Extract the (X, Y) coordinate from the center of the cell holding the provided text.  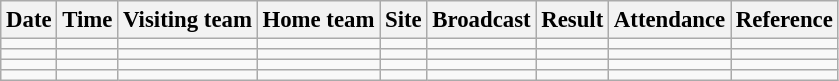
Result (572, 20)
Reference (785, 20)
Time (88, 20)
Site (404, 20)
Date (29, 20)
Visiting team (188, 20)
Attendance (670, 20)
Broadcast (482, 20)
Home team (318, 20)
